Provide the (x, y) coordinate of the cell's center where the given text is located.  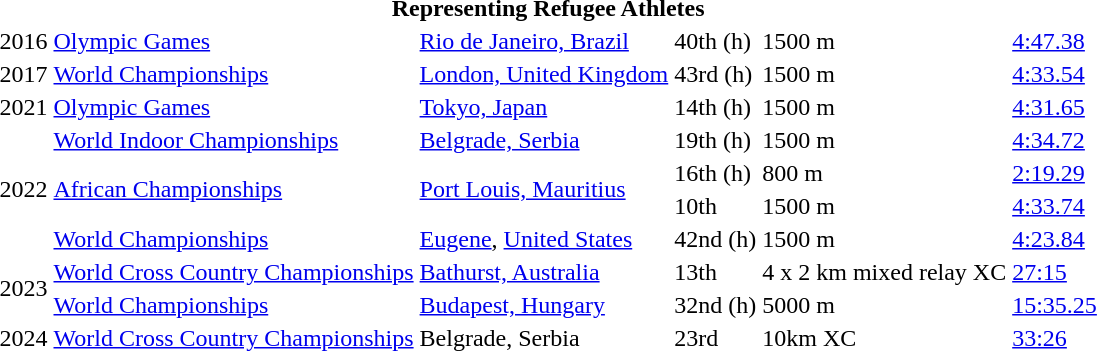
Budapest, Hungary (544, 305)
800 m (884, 173)
Belgrade, Serbia (544, 140)
Port Louis, Mauritius (544, 190)
Rio de Janeiro, Brazil (544, 41)
London, United Kingdom (544, 74)
World Indoor Championships (234, 140)
16th (h) (716, 173)
Eugene, United States (544, 239)
14th (h) (716, 107)
19th (h) (716, 140)
5000 m (884, 305)
4 x 2 km mixed relay XC (884, 272)
40th (h) (716, 41)
32nd (h) (716, 305)
Bathurst, Australia (544, 272)
13th (716, 272)
43rd (h) (716, 74)
World Cross Country Championships (234, 272)
42nd (h) (716, 239)
Tokyo, Japan (544, 107)
African Championships (234, 190)
10th (716, 206)
